Output the [x, y] coordinate of the center of the cell containing the given text.  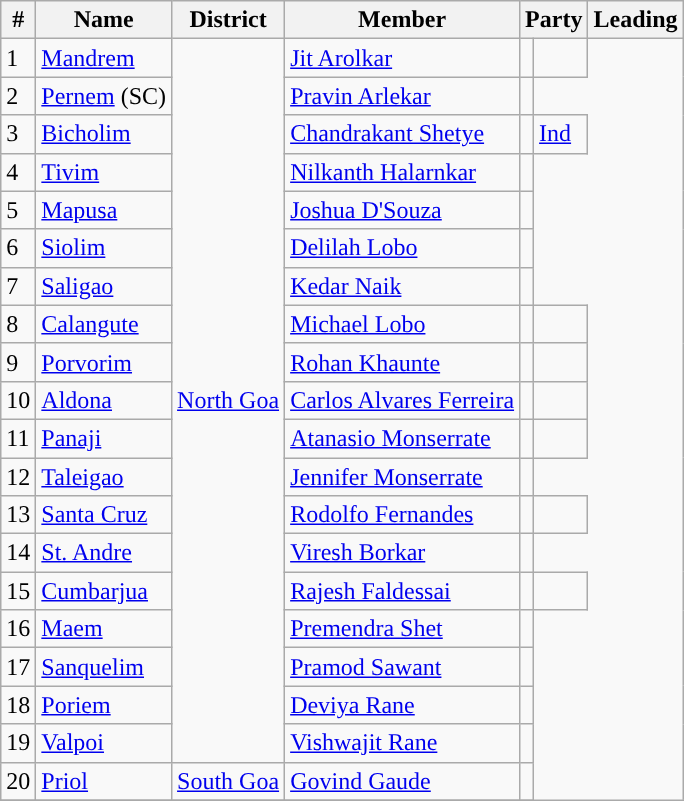
Taleigao [104, 477]
5 [18, 210]
Maem [104, 629]
Siolim [104, 248]
7 [18, 286]
Santa Cruz [104, 515]
Jennifer Monserrate [402, 477]
14 [18, 553]
Chandrakant Shetye [402, 134]
Valpoi [104, 743]
4 [18, 172]
# [18, 20]
Sanquelim [104, 667]
17 [18, 667]
Rohan Khaunte [402, 362]
Rajesh Faldessai [402, 591]
Priol [104, 781]
Michael Lobo [402, 324]
6 [18, 248]
Carlos Alvares Ferreira [402, 400]
1 [18, 58]
Nilkanth Halarnkar [402, 172]
Saligao [104, 286]
Viresh Borkar [402, 553]
Jit Arolkar [402, 58]
District [228, 20]
2 [18, 96]
15 [18, 591]
St. Andre [104, 553]
Rodolfo Fernandes [402, 515]
Pravin Arlekar [402, 96]
Pernem (SC) [104, 96]
13 [18, 515]
9 [18, 362]
Kedar Naik [402, 286]
19 [18, 743]
Poriem [104, 705]
16 [18, 629]
12 [18, 477]
Pramod Sawant [402, 667]
Premendra Shet [402, 629]
8 [18, 324]
20 [18, 781]
3 [18, 134]
18 [18, 705]
South Goa [228, 781]
Govind Gaude [402, 781]
Leading [636, 20]
Mandrem [104, 58]
Party [554, 20]
11 [18, 438]
Ind [561, 134]
Deviya Rane [402, 705]
Aldona [104, 400]
Bicholim [104, 134]
Name [104, 20]
Vishwajit Rane [402, 743]
Cumbarjua [104, 591]
Tivim [104, 172]
10 [18, 400]
Porvorim [104, 362]
Atanasio Monserrate [402, 438]
Calangute [104, 324]
Joshua D'Souza [402, 210]
Mapusa [104, 210]
Member [402, 20]
Delilah Lobo [402, 248]
North Goa [228, 400]
Panaji [104, 438]
